Provide the [x, y] coordinate of the cell's center where the given text is located.  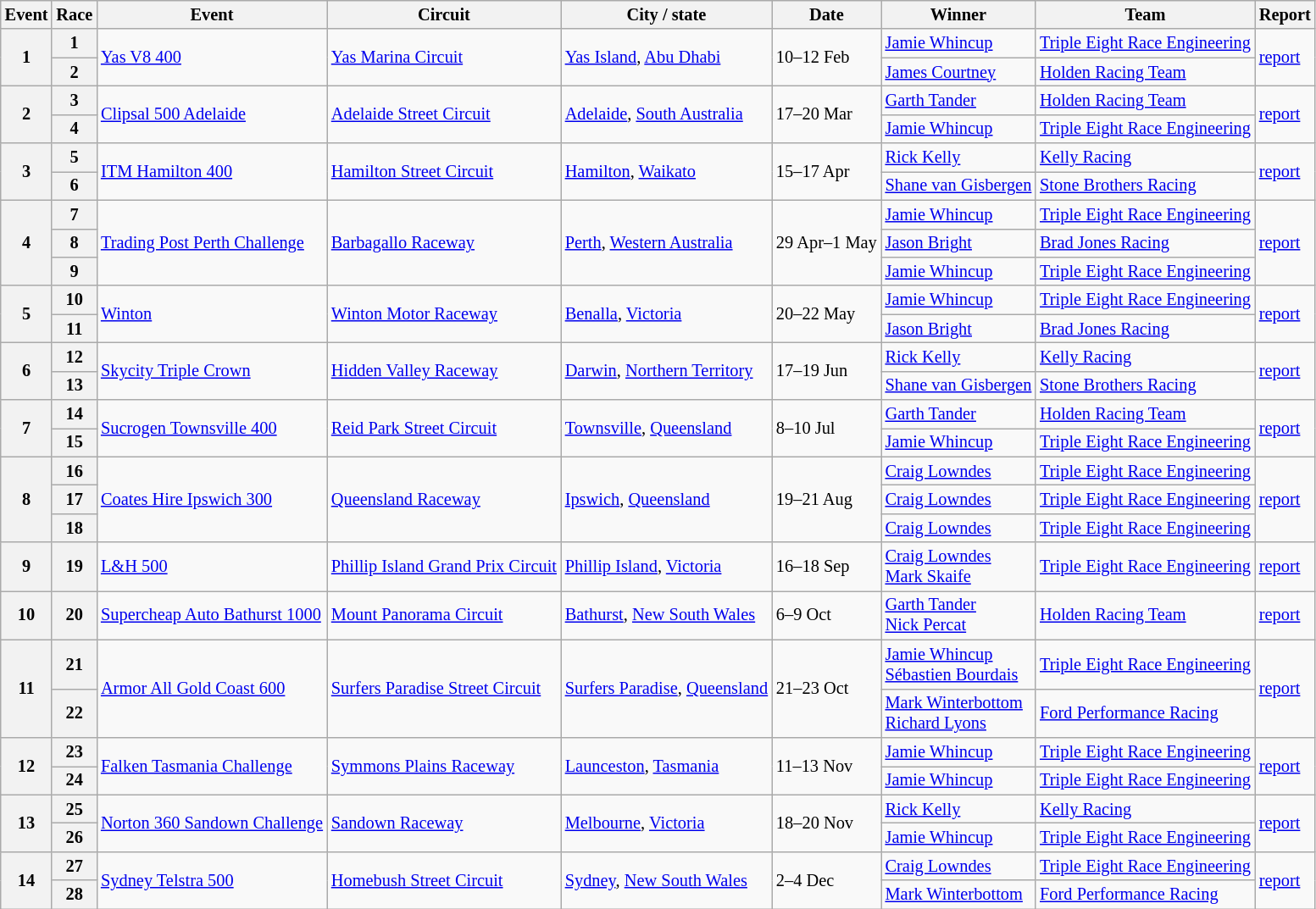
Hidden Valley Raceway [444, 371]
Date [827, 14]
Phillip Island, Victoria [666, 567]
Sydney Telstra 500 [212, 879]
Surfers Paradise, Queensland [666, 688]
Armor All Gold Coast 600 [212, 688]
Launceston, Tasmania [666, 766]
Barbagallo Raceway [444, 242]
Mark Winterbottom [959, 895]
Trading Post Perth Challenge [212, 242]
Sucrogen Townsville 400 [212, 429]
15–17 Apr [827, 171]
17–20 Mar [827, 114]
Jamie WhincupSébastien Bourdais [959, 664]
Bathurst, New South Wales [666, 615]
26 [75, 837]
6–9 Oct [827, 615]
Hamilton, Waikato [666, 171]
Adelaide Street Circuit [444, 114]
18 [75, 528]
15 [75, 442]
17–19 Jun [827, 371]
16 [75, 471]
Yas Island, Abu Dhabi [666, 58]
28 [75, 895]
19–21 Aug [827, 500]
Mark WinterbottomRichard Lyons [959, 713]
Race [75, 14]
Craig LowndesMark Skaife [959, 567]
Phillip Island Grand Prix Circuit [444, 567]
16–18 Sep [827, 567]
City / state [666, 14]
James Courtney [959, 72]
Surfers Paradise Street Circuit [444, 688]
Yas Marina Circuit [444, 58]
21 [75, 664]
Sydney, New South Wales [666, 879]
24 [75, 780]
Symmons Plains Raceway [444, 766]
Perth, Western Australia [666, 242]
8–10 Jul [827, 429]
17 [75, 499]
L&H 500 [212, 567]
Falken Tasmania Challenge [212, 766]
Norton 360 Sandown Challenge [212, 823]
Reid Park Street Circuit [444, 429]
Adelaide, South Australia [666, 114]
2–4 Dec [827, 879]
Yas V8 400 [212, 58]
Ipswich, Queensland [666, 500]
27 [75, 866]
20–22 May [827, 313]
20 [75, 615]
Darwin, Northern Territory [666, 371]
21–23 Oct [827, 688]
19 [75, 567]
Clipsal 500 Adelaide [212, 114]
Winton Motor Raceway [444, 313]
Queensland Raceway [444, 500]
25 [75, 809]
29 Apr–1 May [827, 242]
23 [75, 751]
22 [75, 713]
Coates Hire Ipswich 300 [212, 500]
Skycity Triple Crown [212, 371]
Circuit [444, 14]
11–13 Nov [827, 766]
Homebush Street Circuit [444, 879]
Benalla, Victoria [666, 313]
Winton [212, 313]
Townsville, Queensland [666, 429]
Report [1285, 14]
Melbourne, Victoria [666, 823]
Hamilton Street Circuit [444, 171]
Team [1146, 14]
ITM Hamilton 400 [212, 171]
18–20 Nov [827, 823]
10–12 Feb [827, 58]
Garth TanderNick Percat [959, 615]
Winner [959, 14]
Sandown Raceway [444, 823]
Mount Panorama Circuit [444, 615]
Supercheap Auto Bathurst 1000 [212, 615]
